Capture the cell that displays the provided text and extract its [X, Y] central coordinate. 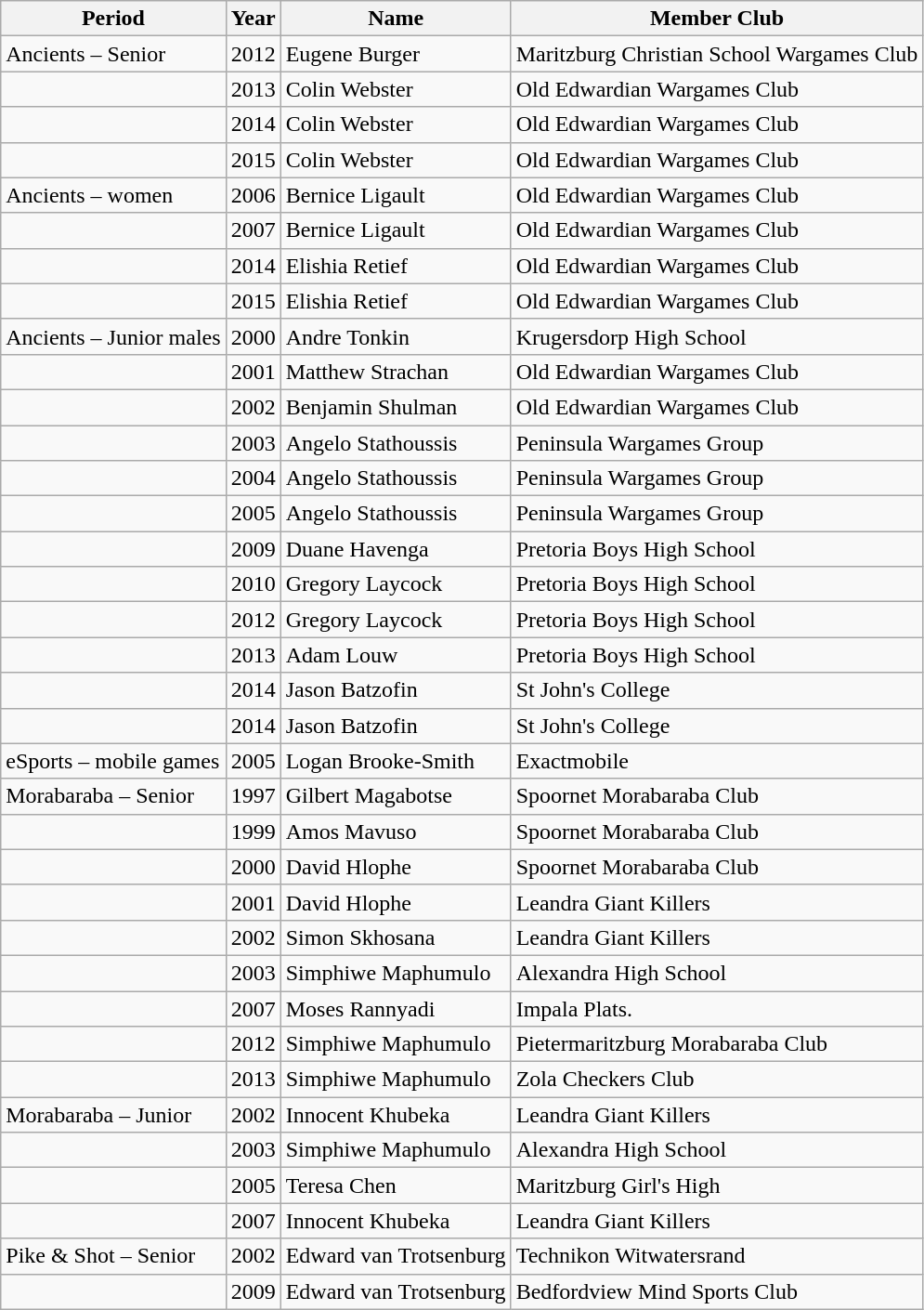
Year [253, 19]
Name [396, 19]
1999 [253, 832]
Maritzburg Girl's High [717, 1186]
Gilbert Magabotse [396, 796]
Matthew Strachan [396, 372]
Benjamin Shulman [396, 407]
Pietermaritzburg Morabaraba Club [717, 1044]
Member Club [717, 19]
Technikon Witwatersrand [717, 1256]
Simon Skhosana [396, 937]
Morabaraba – Senior [113, 796]
Impala Plats. [717, 1008]
Krugersdorp High School [717, 336]
2004 [253, 478]
Morabaraba – Junior [113, 1115]
Adam Louw [396, 655]
Andre Tonkin [396, 336]
Maritzburg Christian School Wargames Club [717, 54]
Period [113, 19]
Ancients – Junior males [113, 336]
Eugene Burger [396, 54]
2006 [253, 195]
eSports – mobile games [113, 761]
Ancients – Senior [113, 54]
Logan Brooke-Smith [396, 761]
Bedfordview Mind Sports Club [717, 1291]
2010 [253, 584]
Duane Havenga [396, 549]
Teresa Chen [396, 1186]
Ancients – women [113, 195]
Moses Rannyadi [396, 1008]
Zola Checkers Club [717, 1080]
Amos Mavuso [396, 832]
Exactmobile [717, 761]
Pike & Shot – Senior [113, 1256]
1997 [253, 796]
